Output the [x, y] coordinate of the center of the cell containing the given text.  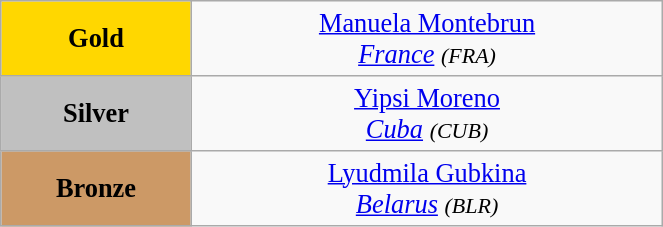
Manuela MontebrunFrance (FRA) [427, 38]
Bronze [96, 188]
Silver [96, 112]
Lyudmila GubkinaBelarus (BLR) [427, 188]
Yipsi MorenoCuba (CUB) [427, 112]
Gold [96, 38]
